Return the (x, y) coordinate for the center point of the cell that contains the specified text.  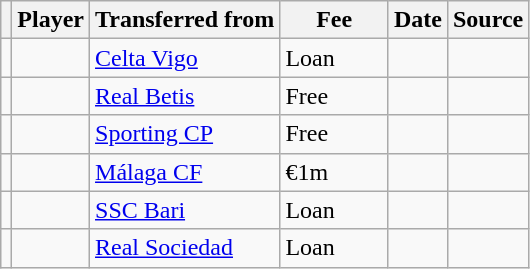
Source (488, 20)
Sporting CP (185, 134)
Real Sociedad (185, 248)
Real Betis (185, 96)
Celta Vigo (185, 58)
SSC Bari (185, 210)
Transferred from (185, 20)
€1m (334, 172)
Date (418, 20)
Fee (334, 20)
Player (51, 20)
Málaga CF (185, 172)
